Capture the cell that displays the provided text and extract its [X, Y] central coordinate. 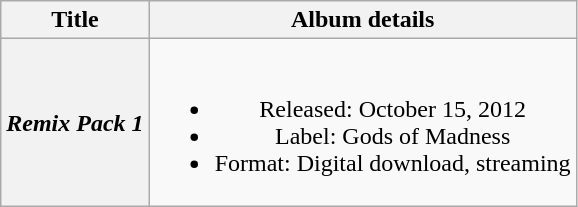
Remix Pack 1 [75, 122]
Album details [362, 20]
Released: October 15, 2012Label: Gods of MadnessFormat: Digital download, streaming [362, 122]
Title [75, 20]
